Identify which cell holds the provided text, then report its (X, Y) central coordinate. 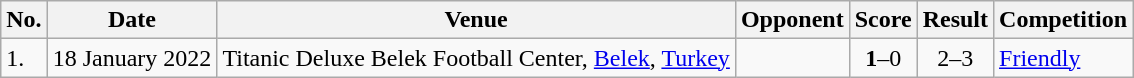
Score (883, 20)
Competition (1064, 20)
1–0 (883, 58)
1. (24, 58)
Result (955, 20)
18 January 2022 (132, 58)
No. (24, 20)
Friendly (1064, 58)
Date (132, 20)
2–3 (955, 58)
Venue (476, 20)
Titanic Deluxe Belek Football Center, Belek, Turkey (476, 58)
Opponent (792, 20)
